Output the (x, y) coordinate of the center of the cell containing the given text.  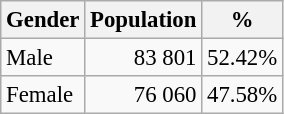
83 801 (144, 58)
% (242, 20)
47.58% (242, 95)
Gender (43, 20)
52.42% (242, 58)
Population (144, 20)
Male (43, 58)
76 060 (144, 95)
Female (43, 95)
